Return [X, Y] of the center of cell containing provided text 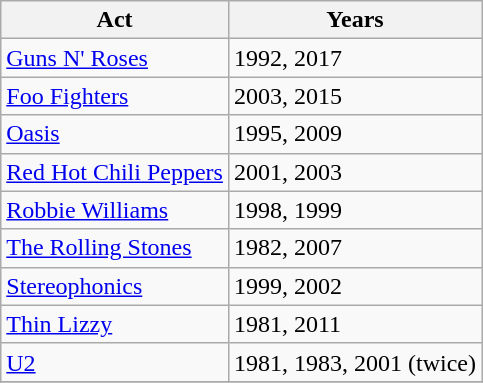
2003, 2015 [354, 96]
Foo Fighters [115, 96]
1999, 2002 [354, 286]
Red Hot Chili Peppers [115, 172]
Stereophonics [115, 286]
1981, 1983, 2001 (twice) [354, 362]
2001, 2003 [354, 172]
The Rolling Stones [115, 248]
Oasis [115, 134]
1981, 2011 [354, 324]
1998, 1999 [354, 210]
U2 [115, 362]
1982, 2007 [354, 248]
1992, 2017 [354, 58]
Thin Lizzy [115, 324]
1995, 2009 [354, 134]
Years [354, 20]
Guns N' Roses [115, 58]
Robbie Williams [115, 210]
Act [115, 20]
